For the text-containing cell, return its midpoint in (x, y) coordinate format. 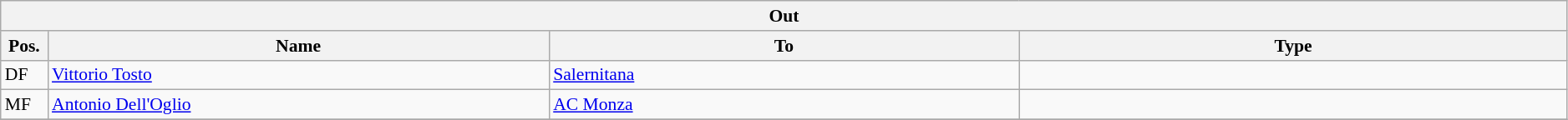
Antonio Dell'Oglio (298, 105)
Name (298, 46)
DF (24, 75)
Vittorio Tosto (298, 75)
To (784, 46)
MF (24, 105)
Salernitana (784, 75)
AC Monza (784, 105)
Type (1293, 46)
Out (784, 16)
Pos. (24, 46)
